From the cell containing the given text, extract its center point as [X, Y] coordinate. 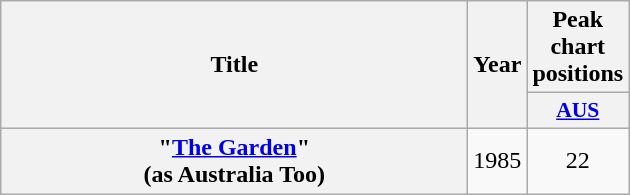
AUS [578, 111]
1985 [498, 160]
Year [498, 65]
22 [578, 160]
Title [234, 65]
Peak chart positions [578, 47]
"The Garden"(as Australia Too) [234, 160]
